Capture the cell that displays the provided text and extract its [x, y] central coordinate. 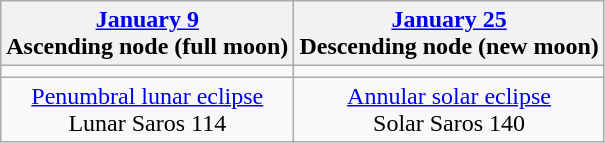
January 9Ascending node (full moon) [148, 34]
Annular solar eclipseSolar Saros 140 [449, 110]
Penumbral lunar eclipseLunar Saros 114 [148, 110]
January 25Descending node (new moon) [449, 34]
